Search for the cell housing the specified text and yield its [X, Y] center coordinate. 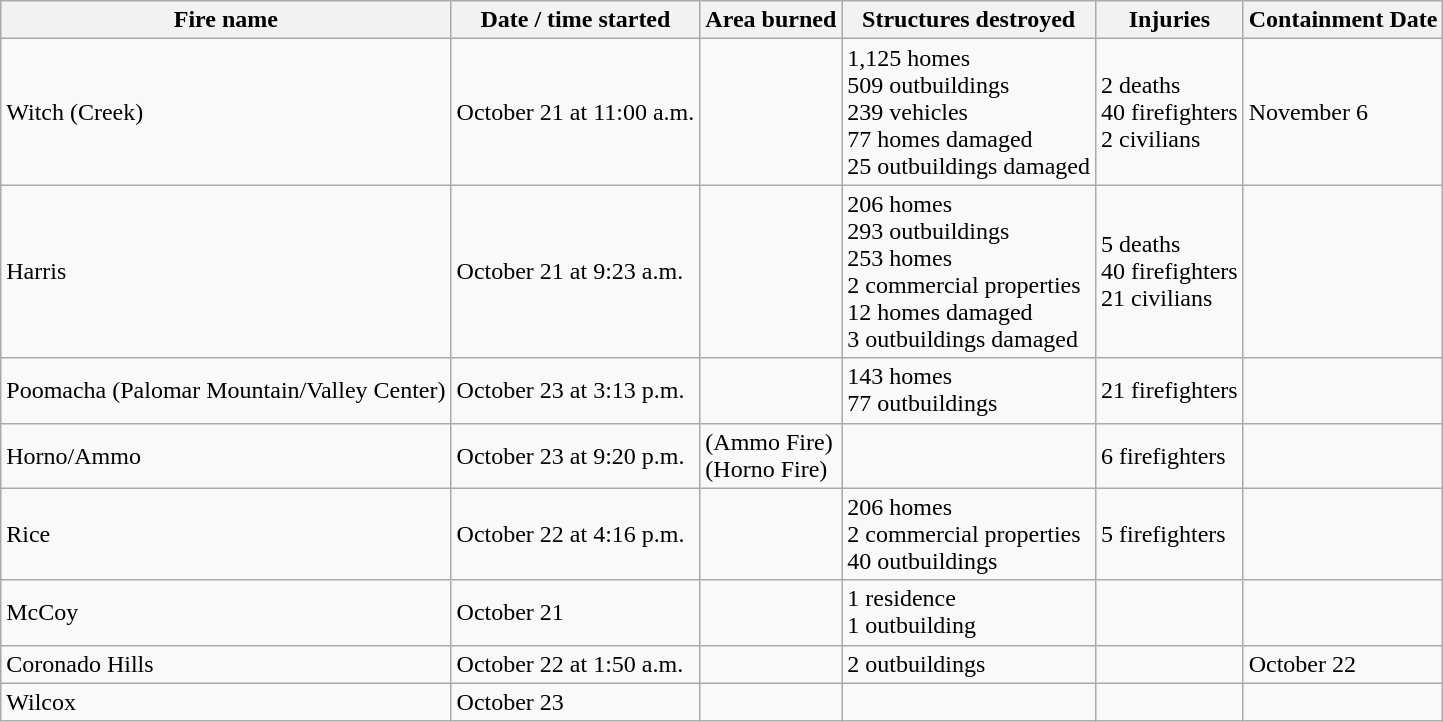
Poomacha (Palomar Mountain/Valley Center) [226, 390]
October 21 at 11:00 a.m. [576, 112]
October 23 at 9:20 p.m. [576, 456]
October 23 at 3:13 p.m. [576, 390]
Injuries [1169, 20]
Area burned [771, 20]
Harris [226, 272]
Horno/Ammo [226, 456]
Witch (Creek) [226, 112]
Wilcox [226, 702]
21 firefighters [1169, 390]
Coronado Hills [226, 664]
206 homes2 commercial properties40 outbuildings [969, 534]
1,125 homes509 outbuildings239 vehicles77 homes damaged25 outbuildings damaged [969, 112]
2 outbuildings [969, 664]
Fire name [226, 20]
143 homes77 outbuildings [969, 390]
November 6 [1343, 112]
October 21 at 9:23 a.m. [576, 272]
October 22 at 4:16 p.m. [576, 534]
October 22 at 1:50 a.m. [576, 664]
Structures destroyed [969, 20]
October 21 [576, 612]
October 23 [576, 702]
McCoy [226, 612]
6 firefighters [1169, 456]
(Ammo Fire) (Horno Fire) [771, 456]
Date / time started [576, 20]
1 residence1 outbuilding [969, 612]
October 22 [1343, 664]
5 deaths40 firefighters21 civilians [1169, 272]
206 homes293 outbuildings253 homes2 commercial properties12 homes damaged3 outbuildings damaged [969, 272]
5 firefighters [1169, 534]
Containment Date [1343, 20]
Rice [226, 534]
2 deaths40 firefighters2 civilians [1169, 112]
